Identify which cell holds the provided text, then report its [x, y] central coordinate. 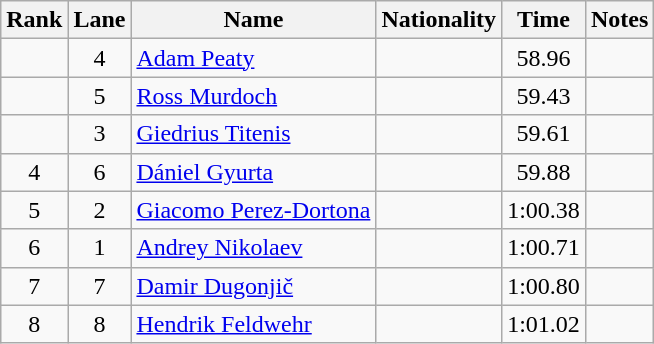
Time [544, 20]
Lane [100, 20]
1:00.38 [544, 210]
Dániel Gyurta [254, 172]
Notes [619, 20]
Hendrik Feldwehr [254, 324]
Ross Murdoch [254, 96]
Andrey Nikolaev [254, 248]
58.96 [544, 58]
1 [100, 248]
Giedrius Titenis [254, 134]
59.61 [544, 134]
Name [254, 20]
59.88 [544, 172]
1:00.80 [544, 286]
Giacomo Perez-Dortona [254, 210]
1:01.02 [544, 324]
59.43 [544, 96]
Rank [34, 20]
Damir Dugonjič [254, 286]
3 [100, 134]
1:00.71 [544, 248]
Adam Peaty [254, 58]
Nationality [439, 20]
2 [100, 210]
